Scan for the cell matching the given text and deliver its (X, Y) coordinate at center. 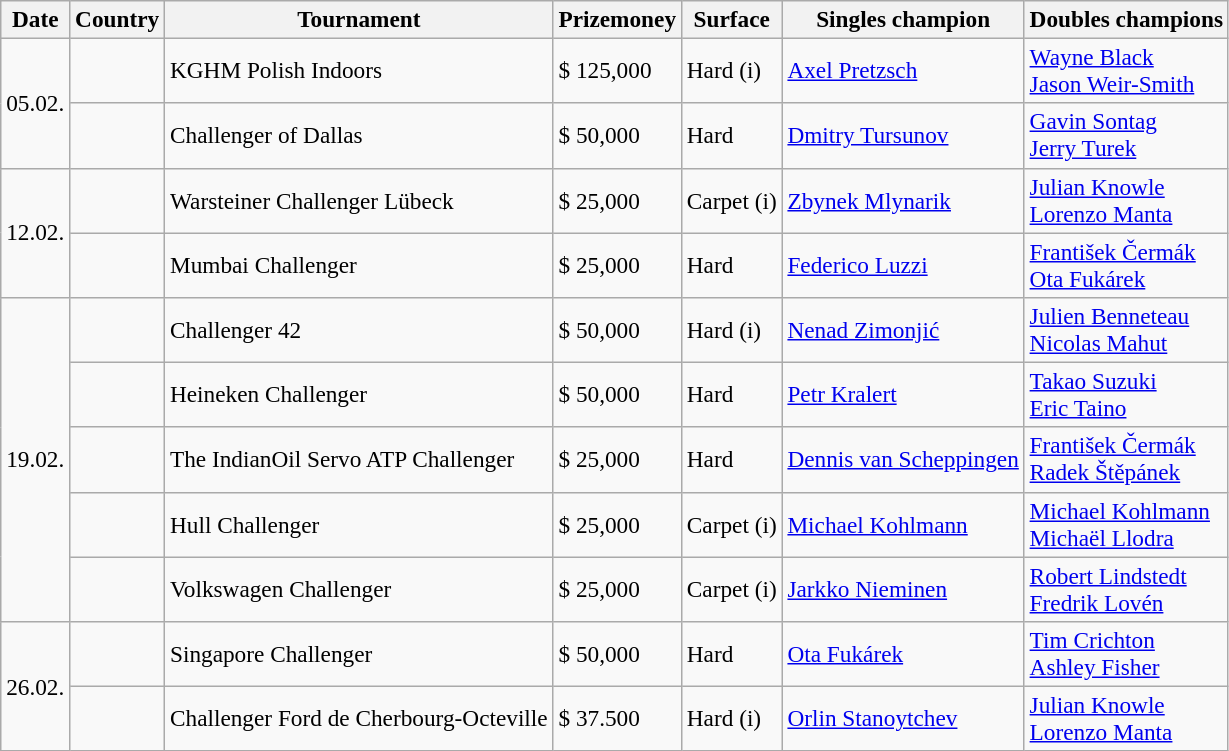
Tournament (359, 19)
Wayne Black Jason Weir-Smith (1126, 70)
05.02. (36, 103)
Michael Kohlmann (903, 524)
Singapore Challenger (359, 654)
Prizemoney (617, 19)
Robert Lindstedt Fredrik Lovén (1126, 588)
19.02. (36, 459)
The IndianOil Servo ATP Challenger (359, 460)
Jarkko Nieminen (903, 588)
12.02. (36, 233)
Julien Benneteau Nicolas Mahut (1126, 330)
Ota Fukárek (903, 654)
Date (36, 19)
Country (118, 19)
Challenger Ford de Cherbourg-Octeville (359, 718)
Federico Luzzi (903, 264)
$ 125,000 (617, 70)
Zbynek Mlynarik (903, 200)
Takao Suzuki Eric Taino (1126, 394)
Heineken Challenger (359, 394)
Surface (732, 19)
Challenger of Dallas (359, 136)
Michael Kohlmann Michaël Llodra (1126, 524)
Tim Crichton Ashley Fisher (1126, 654)
Hull Challenger (359, 524)
KGHM Polish Indoors (359, 70)
26.02. (36, 686)
$ 37.500 (617, 718)
František Čermák Radek Štěpánek (1126, 460)
Nenad Zimonjić (903, 330)
Orlin Stanoytchev (903, 718)
František Čermák Ota Fukárek (1126, 264)
Gavin Sontag Jerry Turek (1126, 136)
Challenger 42 (359, 330)
Doubles champions (1126, 19)
Dennis van Scheppingen (903, 460)
Petr Kralert (903, 394)
Warsteiner Challenger Lübeck (359, 200)
Volkswagen Challenger (359, 588)
Singles champion (903, 19)
Mumbai Challenger (359, 264)
Axel Pretzsch (903, 70)
Dmitry Tursunov (903, 136)
